Identify which cell holds the provided text, then report its (x, y) central coordinate. 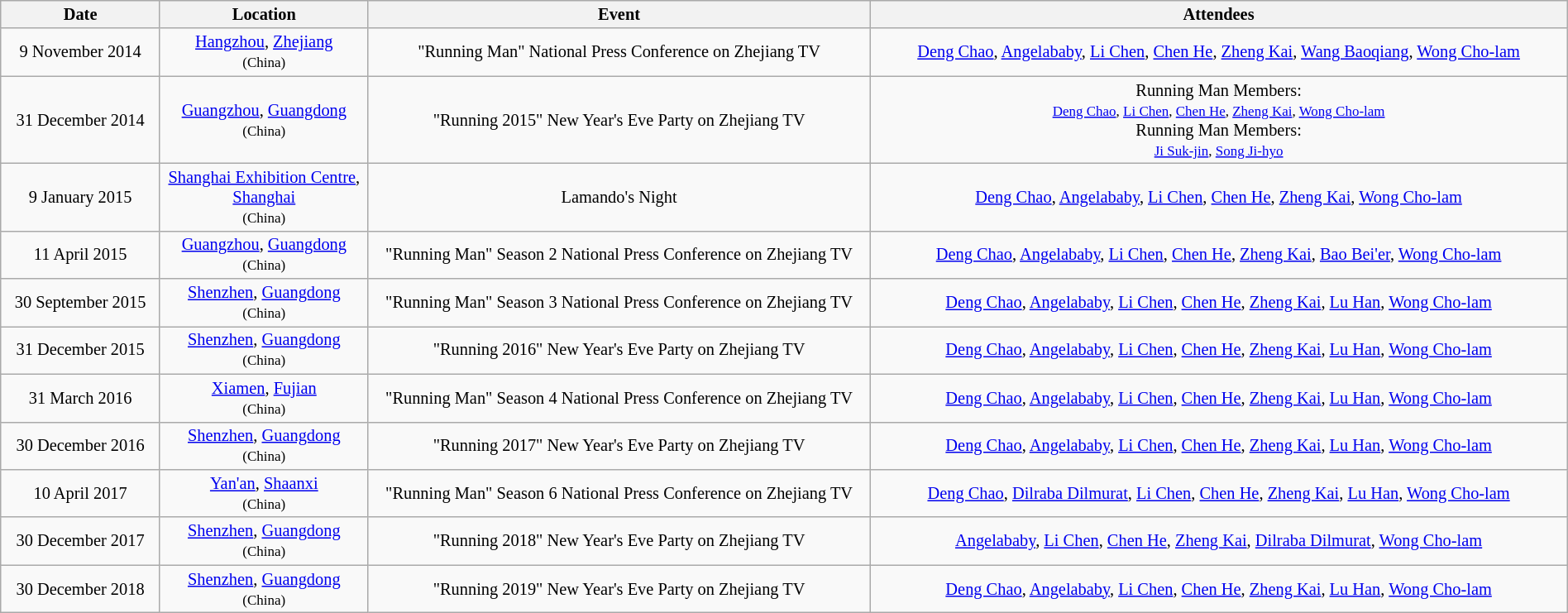
30 December 2018 (81, 589)
Hangzhou, Zhejiang(China) (264, 52)
"Running 2015" New Year's Eve Party on Zhejiang TV (619, 120)
9 January 2015 (81, 197)
"Running Man" Season 4 National Press Conference on Zhejiang TV (619, 398)
"Running 2017" New Year's Eve Party on Zhejiang TV (619, 446)
"Running Man" Season 2 National Press Conference on Zhejiang TV (619, 255)
9 November 2014 (81, 52)
Shanghai Exhibition Centre, Shanghai(China) (264, 197)
Deng Chao, Angelababy, Li Chen, Chen He, Zheng Kai, Wang Baoqiang, Wong Cho-lam (1219, 52)
"Running Man" Season 6 National Press Conference on Zhejiang TV (619, 493)
"Running 2018" New Year's Eve Party on Zhejiang TV (619, 541)
Angelababy, Li Chen, Chen He, Zheng Kai, Dilraba Dilmurat, Wong Cho-lam (1219, 541)
"Running Man" National Press Conference on Zhejiang TV (619, 52)
31 March 2016 (81, 398)
31 December 2015 (81, 350)
11 April 2015 (81, 255)
Yan'an, Shaanxi(China) (264, 493)
Deng Chao, Angelababy, Li Chen, Chen He, Zheng Kai, Wong Cho-lam (1219, 197)
31 December 2014 (81, 120)
Xiamen, Fujian(China) (264, 398)
"Running Man" Season 3 National Press Conference on Zhejiang TV (619, 303)
Deng Chao, Dilraba Dilmurat, Li Chen, Chen He, Zheng Kai, Lu Han, Wong Cho-lam (1219, 493)
Date (81, 14)
Lamando's Night (619, 197)
30 September 2015 (81, 303)
"Running 2019" New Year's Eve Party on Zhejiang TV (619, 589)
Running Man Members:Deng Chao, Li Chen, Chen He, Zheng Kai, Wong Cho-lamRunning Man Members:Ji Suk-jin, Song Ji-hyo (1219, 120)
"Running 2016" New Year's Eve Party on Zhejiang TV (619, 350)
Event (619, 14)
Location (264, 14)
10 April 2017 (81, 493)
30 December 2016 (81, 446)
Attendees (1219, 14)
30 December 2017 (81, 541)
Deng Chao, Angelababy, Li Chen, Chen He, Zheng Kai, Bao Bei'er, Wong Cho-lam (1219, 255)
